Identify which cell holds the provided text, then report its [X, Y] central coordinate. 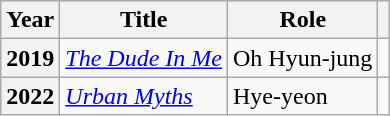
Oh Hyun-jung [303, 58]
2019 [30, 58]
Role [303, 20]
2022 [30, 96]
The Dude In Me [144, 58]
Urban Myths [144, 96]
Title [144, 20]
Hye-yeon [303, 96]
Year [30, 20]
